Capture the cell that displays the provided text and extract its [x, y] central coordinate. 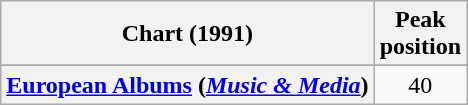
40 [420, 85]
Peakposition [420, 34]
Chart (1991) [188, 34]
European Albums (Music & Media) [188, 85]
